Detect which cell encompasses the target text, then output its (x, y) center coordinate. 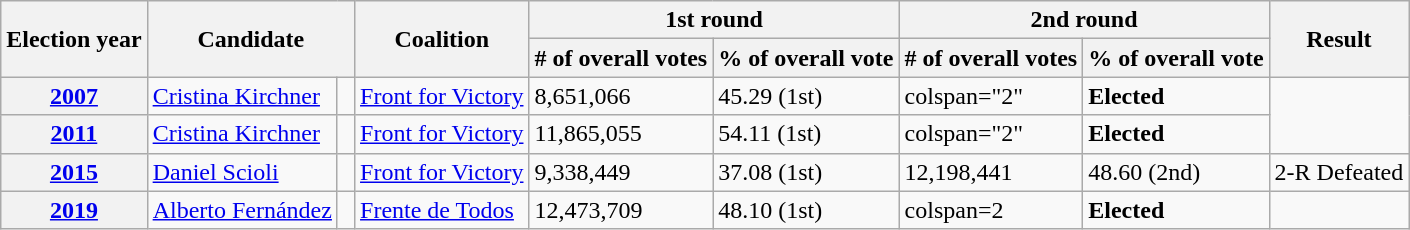
54.11 (1st) (806, 134)
2007 (74, 96)
2011 (74, 134)
Daniel Scioli (242, 172)
11,865,055 (621, 134)
2nd round (1084, 20)
12,473,709 (621, 210)
48.10 (1st) (806, 210)
8,651,066 (621, 96)
Result (1339, 39)
9,338,449 (621, 172)
Coalition (442, 39)
Alberto Fernández (242, 210)
45.29 (1st) (806, 96)
colspan=2 (991, 210)
37.08 (1st) (806, 172)
Candidate (250, 39)
2-R Defeated (1339, 172)
Election year (74, 39)
12,198,441 (991, 172)
48.60 (2nd) (1176, 172)
1st round (714, 20)
2019 (74, 210)
Frente de Todos (442, 210)
2015 (74, 172)
